Output the (x, y) coordinate of the center of the cell containing the given text.  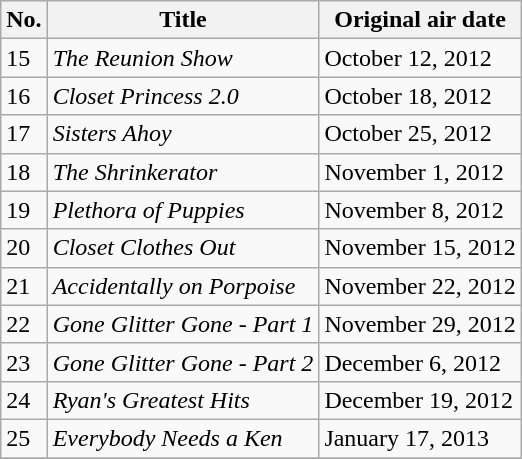
November 29, 2012 (420, 324)
Accidentally on Porpoise (183, 286)
Gone Glitter Gone - Part 2 (183, 362)
24 (24, 400)
The Shrinkerator (183, 172)
Ryan's Greatest Hits (183, 400)
Sisters Ahoy (183, 134)
21 (24, 286)
19 (24, 210)
16 (24, 96)
December 6, 2012 (420, 362)
December 19, 2012 (420, 400)
November 8, 2012 (420, 210)
Closet Princess 2.0 (183, 96)
November 1, 2012 (420, 172)
Title (183, 20)
Plethora of Puppies (183, 210)
October 18, 2012 (420, 96)
23 (24, 362)
October 12, 2012 (420, 58)
20 (24, 248)
January 17, 2013 (420, 438)
No. (24, 20)
Closet Clothes Out (183, 248)
Everybody Needs a Ken (183, 438)
15 (24, 58)
October 25, 2012 (420, 134)
Original air date (420, 20)
18 (24, 172)
November 22, 2012 (420, 286)
Gone Glitter Gone - Part 1 (183, 324)
The Reunion Show (183, 58)
17 (24, 134)
November 15, 2012 (420, 248)
25 (24, 438)
22 (24, 324)
